Detect which cell encompasses the target text, then output its [x, y] center coordinate. 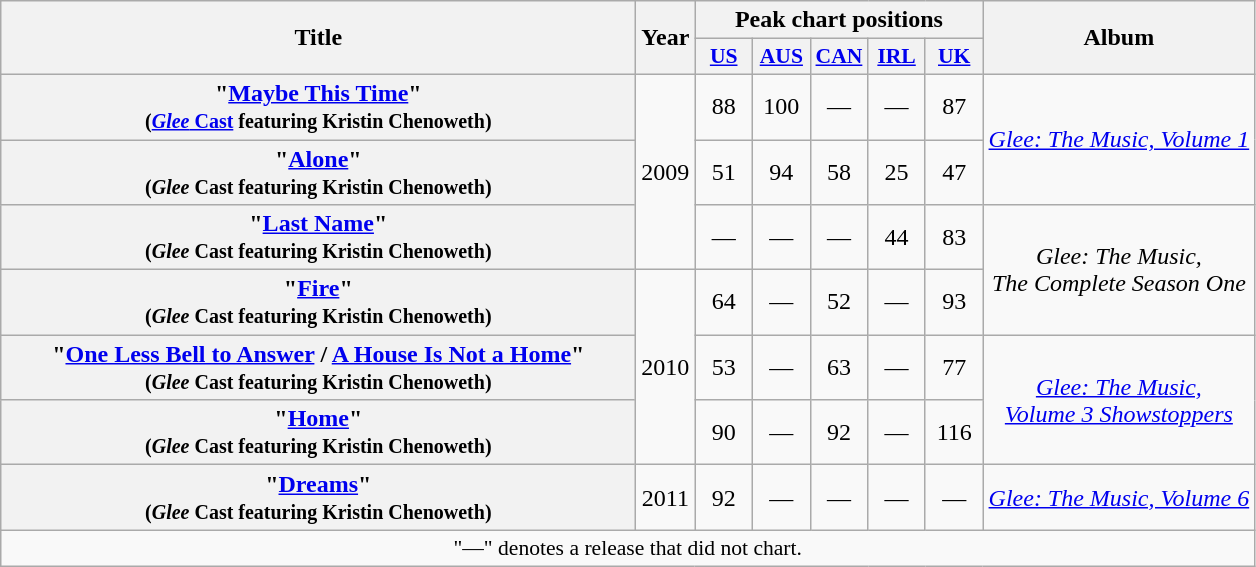
"One Less Bell to Answer / A House Is Not a Home"(Glee Cast featuring Kristin Chenoweth) [318, 368]
87 [954, 106]
Glee: The Music,Volume 3 Showstoppers [1119, 400]
58 [839, 172]
"Dreams"(Glee Cast featuring Kristin Chenoweth) [318, 498]
AUS [782, 57]
Glee: The Music, Volume 1 [1119, 139]
Album [1119, 38]
51 [724, 172]
Glee: The Music,The Complete Season One [1119, 270]
93 [954, 302]
100 [782, 106]
83 [954, 238]
90 [724, 432]
"Fire"(Glee Cast featuring Kristin Chenoweth) [318, 302]
53 [724, 368]
64 [724, 302]
"Alone"(Glee Cast featuring Kristin Chenoweth) [318, 172]
77 [954, 368]
US [724, 57]
116 [954, 432]
Glee: The Music, Volume 6 [1119, 498]
"Maybe This Time"(Glee Cast featuring Kristin Chenoweth) [318, 106]
CAN [839, 57]
UK [954, 57]
2010 [666, 368]
88 [724, 106]
"—" denotes a release that did not chart. [628, 548]
Year [666, 38]
2009 [666, 172]
44 [897, 238]
IRL [897, 57]
63 [839, 368]
"Home"(Glee Cast featuring Kristin Chenoweth) [318, 432]
"Last Name"(Glee Cast featuring Kristin Chenoweth) [318, 238]
94 [782, 172]
Peak chart positions [839, 20]
25 [897, 172]
52 [839, 302]
Title [318, 38]
2011 [666, 498]
47 [954, 172]
